Detect which cell encompasses the target text, then output its [x, y] center coordinate. 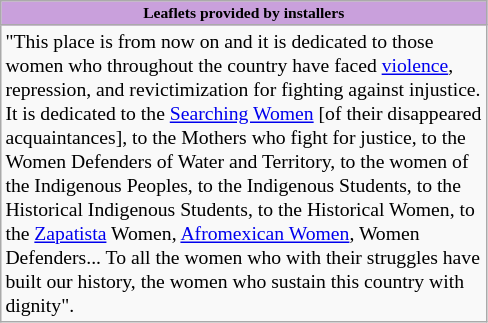
Leaflets provided by installers [244, 13]
